Search for the cell housing the specified text and yield its [x, y] center coordinate. 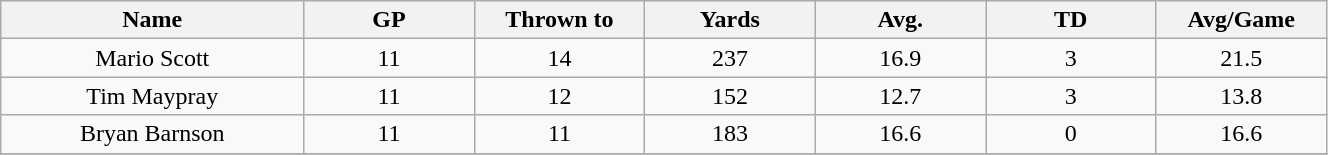
14 [559, 58]
Mario Scott [152, 58]
Name [152, 20]
Tim Maypray [152, 96]
Bryan Barnson [152, 134]
Yards [730, 20]
12 [559, 96]
183 [730, 134]
21.5 [1242, 58]
Avg. [900, 20]
16.9 [900, 58]
TD [1071, 20]
152 [730, 96]
Thrown to [559, 20]
GP [389, 20]
0 [1071, 134]
12.7 [900, 96]
13.8 [1242, 96]
Avg/Game [1242, 20]
237 [730, 58]
